Search for the cell housing the specified text and yield its (X, Y) center coordinate. 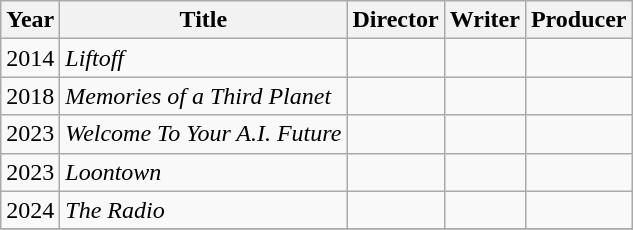
The Radio (204, 210)
Year (30, 20)
Welcome To Your A.I. Future (204, 134)
2024 (30, 210)
Producer (578, 20)
Memories of a Third Planet (204, 96)
Title (204, 20)
Loontown (204, 172)
Director (396, 20)
Liftoff (204, 58)
Writer (484, 20)
2018 (30, 96)
2014 (30, 58)
